From the cell containing the given text, extract its center point as [X, Y] coordinate. 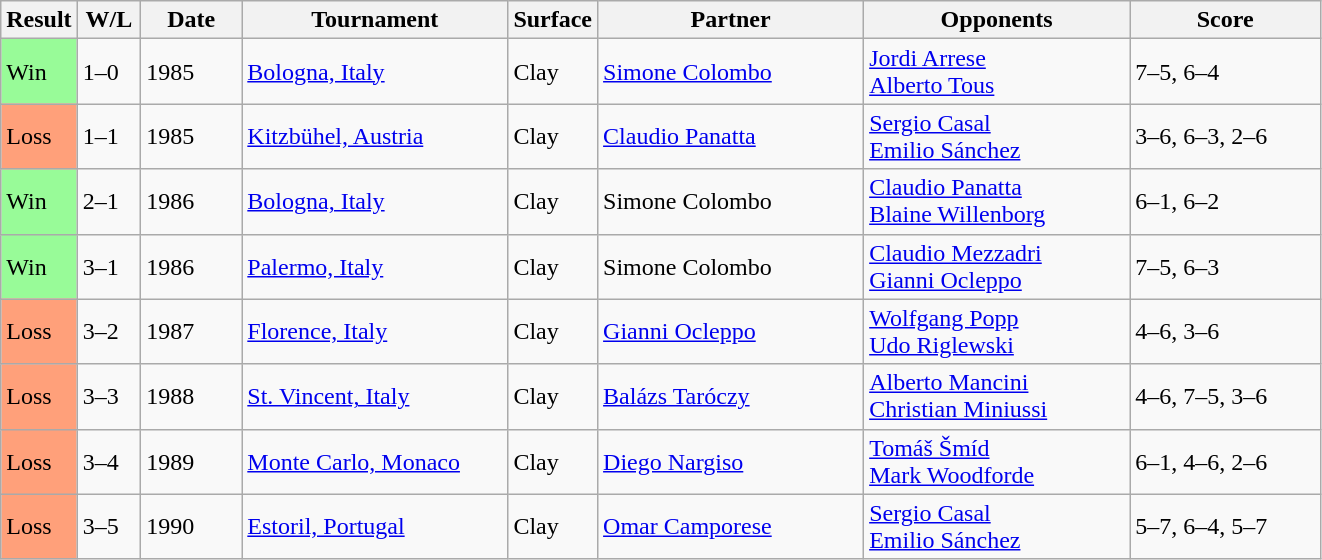
5–7, 6–4, 5–7 [1226, 526]
Tomáš Šmíd Mark Woodforde [997, 462]
3–3 [109, 396]
Gianni Ocleppo [731, 332]
Claudio Panatta [731, 136]
4–6, 3–6 [1226, 332]
7–5, 6–4 [1226, 72]
Palermo, Italy [375, 266]
Wolfgang Popp Udo Riglewski [997, 332]
Date [192, 20]
Kitzbühel, Austria [375, 136]
Estoril, Portugal [375, 526]
Claudio Panatta Blaine Willenborg [997, 202]
Monte Carlo, Monaco [375, 462]
Surface [553, 20]
Jordi Arrese Alberto Tous [997, 72]
3–6, 6–3, 2–6 [1226, 136]
3–2 [109, 332]
1988 [192, 396]
Opponents [997, 20]
3–1 [109, 266]
4–6, 7–5, 3–6 [1226, 396]
1989 [192, 462]
Tournament [375, 20]
Omar Camporese [731, 526]
Diego Nargiso [731, 462]
Score [1226, 20]
Partner [731, 20]
Result [39, 20]
St. Vincent, Italy [375, 396]
Florence, Italy [375, 332]
3–5 [109, 526]
1–1 [109, 136]
3–4 [109, 462]
Claudio Mezzadri Gianni Ocleppo [997, 266]
6–1, 4–6, 2–6 [1226, 462]
W/L [109, 20]
1990 [192, 526]
6–1, 6–2 [1226, 202]
Alberto Mancini Christian Miniussi [997, 396]
1987 [192, 332]
1–0 [109, 72]
Balázs Taróczy [731, 396]
2–1 [109, 202]
7–5, 6–3 [1226, 266]
